Find where the given text appears and provide that cell's center as (x, y) coordinate. 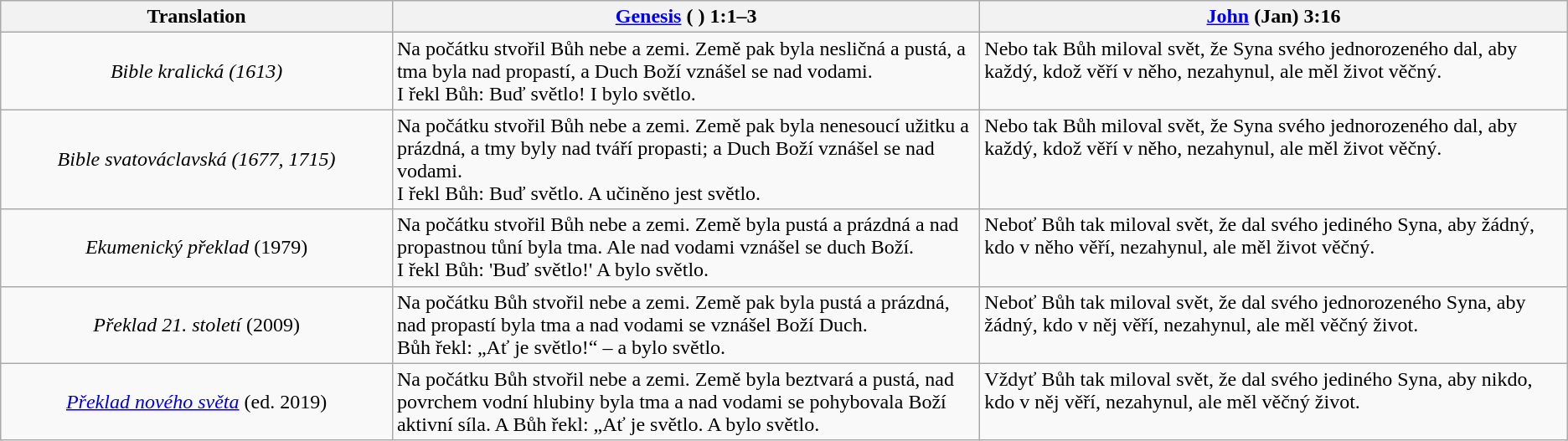
Neboť Bůh tak miloval svět, že dal svého jednorozeného Syna, aby žádný, kdo v něj věří, nezahynul, ale měl věčný život. (1273, 325)
Bible kralická (1613) (197, 71)
Překlad 21. století (2009) (197, 325)
Ekumenický překlad (1979) (197, 248)
Neboť Bůh tak miloval svět, že dal svého jediného Syna, aby žádný, kdo v něho věří, nezahynul, ale měl život věčný. (1273, 248)
Překlad nového světa (ed. 2019) (197, 402)
Vždyť Bůh tak miloval svět, že dal svého jediného Syna, aby nikdo, kdo v něj věří, nezahynul, ale měl věčný život. (1273, 402)
Translation (197, 17)
John (Jan) 3:16 (1273, 17)
Genesis ( ) 1:1–3 (685, 17)
Bible svatováclavská (1677, 1715) (197, 159)
